From the cell containing the given text, extract its center point as (X, Y) coordinate. 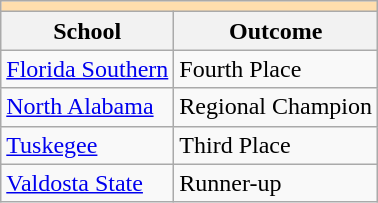
Outcome (276, 31)
Third Place (276, 145)
Runner-up (276, 183)
Tuskegee (88, 145)
Valdosta State (88, 183)
Florida Southern (88, 69)
Regional Champion (276, 107)
North Alabama (88, 107)
Fourth Place (276, 69)
School (88, 31)
